Scan for the cell matching the given text and deliver its (X, Y) coordinate at center. 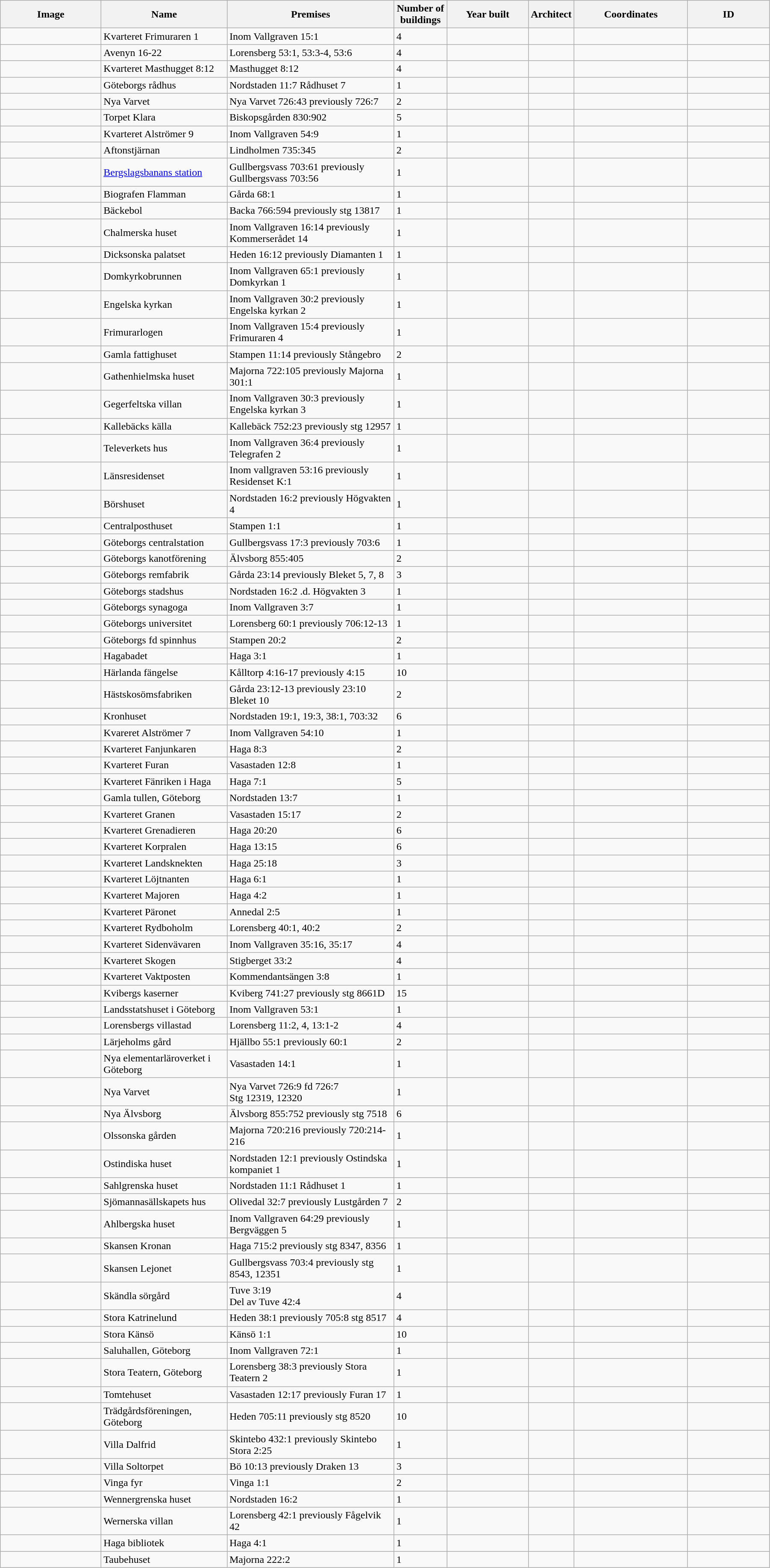
Chalmerska huset (164, 233)
Televerkets hus (164, 448)
Kvarteret Korpralen (164, 846)
Bö 10:13 previously Draken 13 (310, 1466)
Haga bibliotek (164, 1543)
15 (420, 993)
Villa Dalfrid (164, 1444)
Inom vallgraven 53:16 previously Residenset K:1 (310, 476)
Kronhuset (164, 716)
Kålltorp 4:16-17 previously 4:15 (310, 672)
Lorensberg 53:1, 53:3-4, 53:6 (310, 53)
Landsstatshuset i Göteborg (164, 1009)
Nya Älvsborg (164, 1114)
Haga 25:18 (310, 863)
Kvarteret Granen (164, 814)
Gårda 68:1 (310, 194)
Villa Soltorpet (164, 1466)
Gårda 23:14 previously Bleket 5, 7, 8 (310, 575)
Kvarteret Vaktposten (164, 977)
Lorensberg 11:2, 4, 13:1-2 (310, 1026)
Kvarteret Grenadieren (164, 830)
Premises (310, 15)
Name (164, 15)
Vasastaden 12:8 (310, 765)
Nordstaden 19:1, 19:3, 38:1, 703:32 (310, 716)
Bäckebol (164, 210)
Lorensberg 60:1 previously 706:12-13 (310, 624)
Vinga fyr (164, 1483)
Inom Vallgraven 16:14 previously Kommerserådet 14 (310, 233)
Älvsborg 855:405 (310, 558)
Stigberget 33:2 (310, 961)
Lärjeholms gård (164, 1042)
Haga 8:3 (310, 749)
Sjömannasällskapets hus (164, 1202)
Nordstaden 11:1 Rådhuset 1 (310, 1186)
Börshuset (164, 504)
Majorna 720:216 previously 720:214-216 (310, 1135)
Inom Vallgraven 30:2 previously Engelska kyrkan 2 (310, 304)
Backa 766:594 previously stg 13817 (310, 210)
Skintebo 432:1 previously Skintebo Stora 2:25 (310, 1444)
Annedal 2:5 (310, 912)
Skändla sörgård (164, 1296)
Stampen 20:2 (310, 640)
Wernerska villan (164, 1521)
Year built (488, 15)
Nordstaden 11:7 Rådhuset 7 (310, 85)
Image (51, 15)
Gullbergsvass 703:61 previously Gullbergsvass 703:56 (310, 172)
Hjällbo 55:1 previously 60:1 (310, 1042)
Lorensberg 38:3 previously Stora Teatern 2 (310, 1372)
Domkyrkobrunnen (164, 277)
ID (728, 15)
Inom Vallgraven 15:4 previously Frimuraren 4 (310, 333)
Gullbergsvass 17:3 previously 703:6 (310, 542)
Kvarteret Skogen (164, 961)
Lorensbergs villastad (164, 1026)
Kommendantsängen 3:8 (310, 977)
Haga 7:1 (310, 781)
Kallebäck 752:23 previously stg 12957 (310, 426)
Ostindiska huset (164, 1164)
Kvarteret Sidenvävaren (164, 944)
Inom Vallgraven 64:29 previously Bergväggen 5 (310, 1224)
Kvarteret Fanjunkaren (164, 749)
Nordstaden 13:7 (310, 798)
Kvarteret Fänriken i Haga (164, 781)
Skansen Lejonet (164, 1268)
Majorna 722:105 previously Majorna 301:1 (310, 376)
Stampen 1:1 (310, 526)
Sahlgrenska huset (164, 1186)
Göteborgs stadshus (164, 591)
Olssonska gården (164, 1135)
Göteborgs remfabrik (164, 575)
Avenyn 16-22 (164, 53)
Göteborgs fd spinnhus (164, 640)
Inom Vallgraven 65:1 previously Domkyrkan 1 (310, 277)
Nya Varvet 726:9 fd 726:7Stg 12319, 12320 (310, 1092)
Vasastaden 14:1 (310, 1064)
Gamla tullen, Göteborg (164, 798)
Inom Vallgraven 35:16, 35:17 (310, 944)
Gathenhielmska huset (164, 376)
Heden 705:11 previously stg 8520 (310, 1417)
Bergslagsbanans station (164, 172)
Torpet Klara (164, 118)
Haga 4:1 (310, 1543)
Trädgårdsföreningen, Göteborg (164, 1417)
Stora Teatern, Göteborg (164, 1372)
Inom Vallgraven 36:4 previously Telegrafen 2 (310, 448)
Taubehuset (164, 1559)
Olivedal 32:7 previously Lustgården 7 (310, 1202)
Nordstaden 16:2 (310, 1499)
Gårda 23:12-13 previously 23:10Bleket 10 (310, 694)
Haga 20:20 (310, 830)
Gullbergsvass 703:4 previously stg 8543, 12351 (310, 1268)
Hästskosömsfabriken (164, 694)
Göteborgs rådhus (164, 85)
Kvarteret Rydboholm (164, 928)
Lorensberg 42:1 previously Fågelvik 42 (310, 1521)
Kviberg 741:27 previously stg 8661D (310, 993)
Tuve 3:19Del av Tuve 42:4 (310, 1296)
Hagabadet (164, 656)
Vasastaden 12:17 previously Furan 17 (310, 1394)
Coordinates (631, 15)
Göteborgs kanotförening (164, 558)
Nordstaden 12:1 previously Ostindska kompaniet 1 (310, 1164)
Skansen Kronan (164, 1246)
Inom Vallgraven 54:10 (310, 733)
Haga 13:15 (310, 846)
Biografen Flamman (164, 194)
Number ofbuildings (420, 15)
Tomtehuset (164, 1394)
Kvarteret Masthugget 8:12 (164, 69)
Kallebäcks källa (164, 426)
Wennergrenska huset (164, 1499)
Kvarteret Päronet (164, 912)
Göteborgs synagoga (164, 607)
Heden 16:12 previously Diamanten 1 (310, 255)
Haga 3:1 (310, 656)
Nordstaden 16:2 .d. Högvakten 3 (310, 591)
Aftonstjärnan (164, 150)
Dicksonska palatset (164, 255)
Masthugget 8:12 (310, 69)
Stora Katrinelund (164, 1318)
Gamla fattighuset (164, 354)
Göteborgs centralstation (164, 542)
Centralposthuset (164, 526)
Nordstaden 16:2 previously Högvakten 4 (310, 504)
Stampen 11:14 previously Stångebro (310, 354)
Saluhallen, Göteborg (164, 1350)
Länsresidenset (164, 476)
Gegerfeltska villan (164, 404)
Nya Varvet 726:43 previously 726:7 (310, 101)
Kvarteret Landsknekten (164, 863)
Lorensberg 40:1, 40:2 (310, 928)
Haga 715:2 previously stg 8347, 8356 (310, 1246)
Biskopsgården 830:902 (310, 118)
Kvarteret Furan (164, 765)
Härlanda fängelse (164, 672)
Stora Känsö (164, 1334)
Inom Vallgraven 53:1 (310, 1009)
Ahlbergska huset (164, 1224)
Kvarteret Alströmer 9 (164, 134)
Älvsborg 855:752 previously stg 7518 (310, 1114)
Haga 4:2 (310, 896)
Kvarteret Löjtnanten (164, 879)
Kvarteret Majoren (164, 896)
Inom Vallgraven 72:1 (310, 1350)
Heden 38:1 previously 705:8 stg 8517 (310, 1318)
Göteborgs universitet (164, 624)
Vinga 1:1 (310, 1483)
Architect (551, 15)
Kvareret Alströmer 7 (164, 733)
Frimurarlogen (164, 333)
Känsö 1:1 (310, 1334)
Inom Vallgraven 54:9 (310, 134)
Kvibergs kaserner (164, 993)
Majorna 222:2 (310, 1559)
Engelska kyrkan (164, 304)
Inom Vallgraven 15:1 (310, 36)
Haga 6:1 (310, 879)
Nya elementarläroverket i Göteborg (164, 1064)
Vasastaden 15:17 (310, 814)
Lindholmen 735:345 (310, 150)
Inom Vallgraven 3:7 (310, 607)
Kvarteret Frimuraren 1 (164, 36)
Inom Vallgraven 30:3 previously Engelska kyrkan 3 (310, 404)
